Detect which cell encompasses the target text, then output its [x, y] center coordinate. 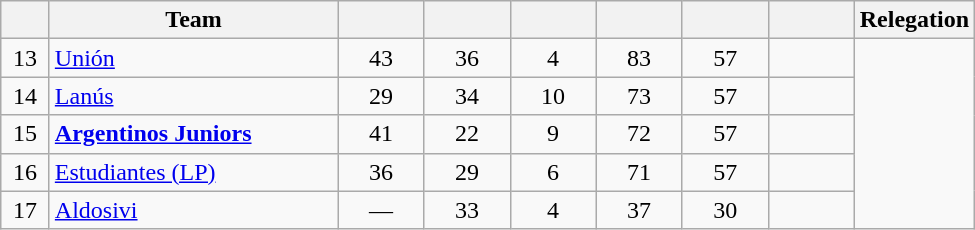
30 [725, 210]
73 [639, 96]
13 [26, 58]
6 [553, 172]
17 [26, 210]
Aldosivi [194, 210]
9 [553, 134]
Lanús [194, 96]
43 [381, 58]
Team [194, 20]
Relegation [914, 20]
34 [467, 96]
72 [639, 134]
10 [553, 96]
83 [639, 58]
14 [26, 96]
16 [26, 172]
41 [381, 134]
37 [639, 210]
Argentinos Juniors [194, 134]
Unión [194, 58]
22 [467, 134]
— [381, 210]
15 [26, 134]
71 [639, 172]
Estudiantes (LP) [194, 172]
33 [467, 210]
